Capture the cell that displays the provided text and extract its [X, Y] central coordinate. 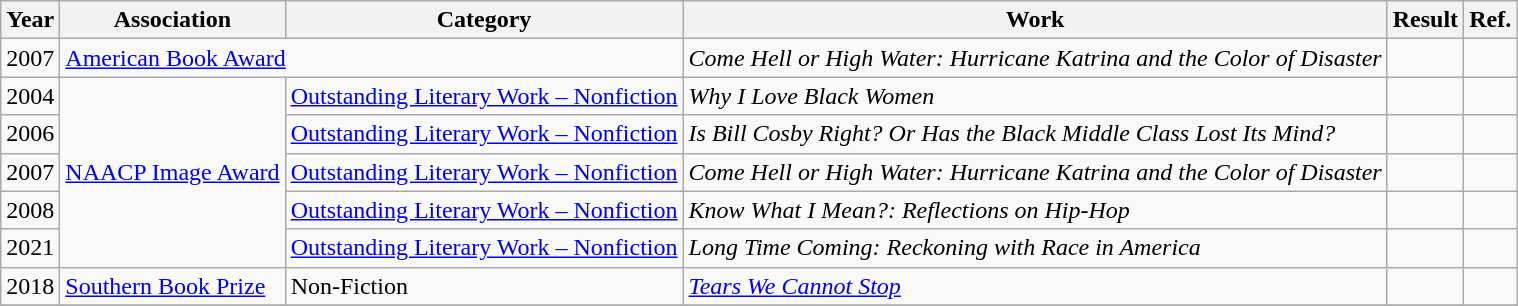
Result [1425, 20]
Southern Book Prize [172, 286]
2018 [30, 286]
Association [172, 20]
2006 [30, 134]
Year [30, 20]
Work [1035, 20]
Why I Love Black Women [1035, 96]
Know What I Mean?: Reflections on Hip-Hop [1035, 210]
Long Time Coming: Reckoning with Race in America [1035, 248]
Is Bill Cosby Right? Or Has the Black Middle Class Lost Its Mind? [1035, 134]
2008 [30, 210]
Tears We Cannot Stop [1035, 286]
Ref. [1490, 20]
2021 [30, 248]
American Book Award [372, 58]
2004 [30, 96]
Non-Fiction [484, 286]
NAACP Image Award [172, 172]
Category [484, 20]
